Capture the cell that displays the provided text and extract its [x, y] central coordinate. 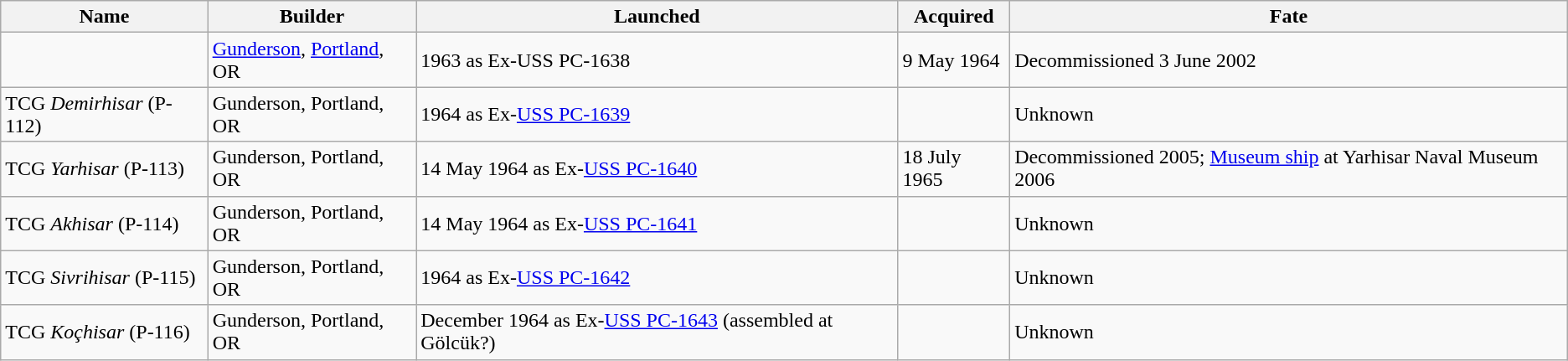
Fate [1289, 17]
Launched [657, 17]
14 May 1964 as Ex-USS PC-1640 [657, 169]
TCG Sivrihisar (P-115) [104, 278]
Decommissioned 2005; Museum ship at Yarhisar Naval Museum 2006 [1289, 169]
1964 as Ex-USS PC-1642 [657, 278]
Name [104, 17]
18 July 1965 [954, 169]
Acquired [954, 17]
TCG Demirhisar (P-112) [104, 114]
Decommissioned 3 June 2002 [1289, 60]
1963 as Ex-USS PC-1638 [657, 60]
TCG Koçhisar (P-116) [104, 332]
14 May 1964 as Ex-USS PC-1641 [657, 223]
TCG Yarhisar (P-113) [104, 169]
1964 as Ex-USS PC-1639 [657, 114]
Builder [312, 17]
9 May 1964 [954, 60]
December 1964 as Ex-USS PC-1643 (assembled at Gölcük?) [657, 332]
TCG Akhisar (P-114) [104, 223]
